From the cell containing the given text, extract its center point as [X, Y] coordinate. 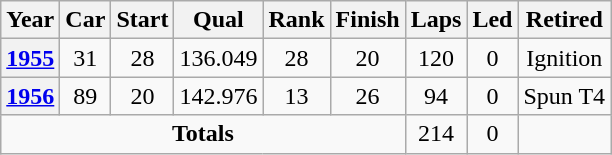
Qual [218, 20]
13 [296, 96]
136.049 [218, 58]
26 [368, 96]
214 [436, 134]
Laps [436, 20]
1955 [30, 58]
Car [86, 20]
Ignition [564, 58]
Totals [203, 134]
Start [142, 20]
Finish [368, 20]
120 [436, 58]
Rank [296, 20]
Led [492, 20]
142.976 [218, 96]
94 [436, 96]
Year [30, 20]
31 [86, 58]
89 [86, 96]
Retired [564, 20]
Spun T4 [564, 96]
1956 [30, 96]
